Return the [X, Y] coordinate for the center point of the cell that contains the specified text.  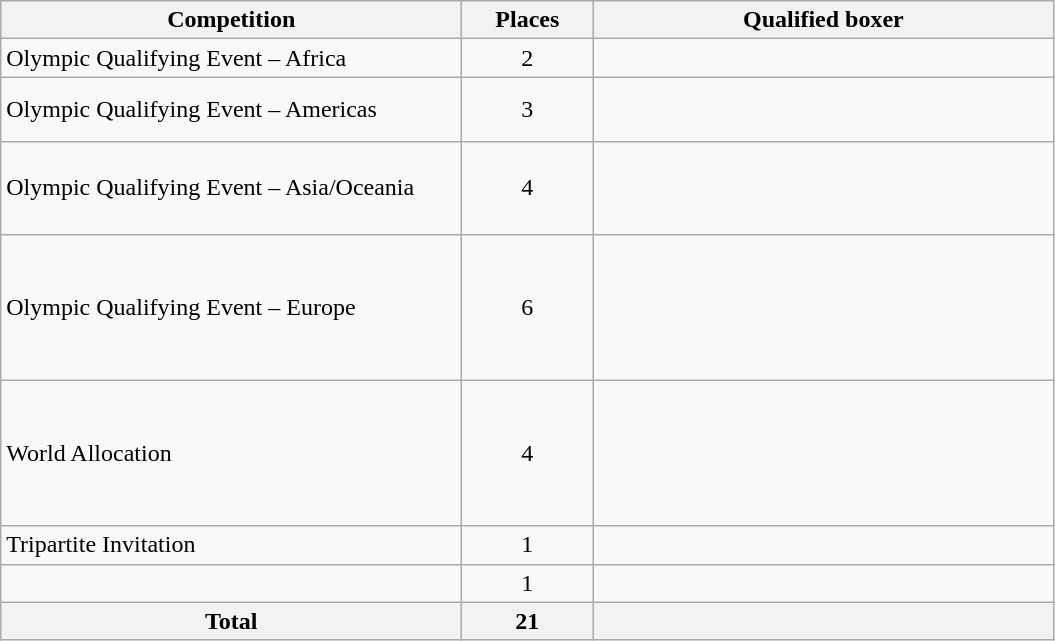
Olympic Qualifying Event – Europe [232, 307]
Places [528, 20]
Qualified boxer [824, 20]
World Allocation [232, 453]
Tripartite Invitation [232, 545]
3 [528, 110]
6 [528, 307]
Olympic Qualifying Event – Asia/Oceania [232, 188]
Olympic Qualifying Event – Africa [232, 58]
Total [232, 621]
Olympic Qualifying Event – Americas [232, 110]
Competition [232, 20]
2 [528, 58]
21 [528, 621]
